Scan for the cell matching the given text and deliver its [x, y] coordinate at center. 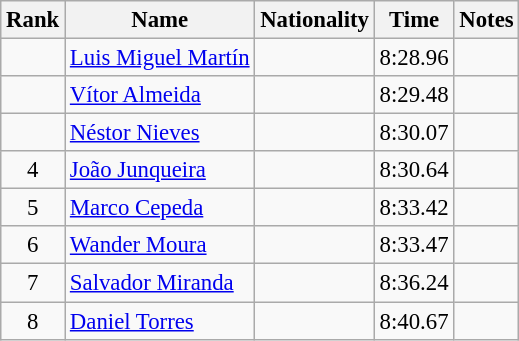
Wander Moura [160, 245]
Néstor Nieves [160, 133]
Nationality [314, 20]
8:40.67 [414, 321]
8:33.42 [414, 208]
Vítor Almeida [160, 95]
6 [33, 245]
8:33.47 [414, 245]
5 [33, 208]
4 [33, 170]
8:28.96 [414, 58]
Marco Cepeda [160, 208]
Name [160, 20]
8:30.64 [414, 170]
João Junqueira [160, 170]
8:29.48 [414, 95]
8:36.24 [414, 283]
Salvador Miranda [160, 283]
Daniel Torres [160, 321]
Rank [33, 20]
Luis Miguel Martín [160, 58]
8:30.07 [414, 133]
7 [33, 283]
Notes [486, 20]
Time [414, 20]
8 [33, 321]
